Detect which cell encompasses the target text, then output its (x, y) center coordinate. 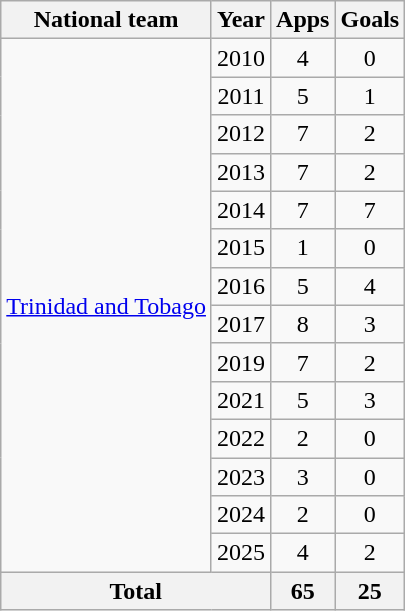
25 (370, 591)
Goals (370, 20)
National team (106, 20)
8 (303, 324)
2017 (240, 324)
2013 (240, 172)
2025 (240, 553)
Trinidad and Tobago (106, 306)
Apps (303, 20)
2021 (240, 400)
2012 (240, 134)
2024 (240, 515)
2010 (240, 58)
2014 (240, 210)
2022 (240, 438)
2023 (240, 477)
2016 (240, 286)
Total (136, 591)
Year (240, 20)
2019 (240, 362)
2011 (240, 96)
65 (303, 591)
2015 (240, 248)
